Identify which cell holds the provided text, then report its [X, Y] central coordinate. 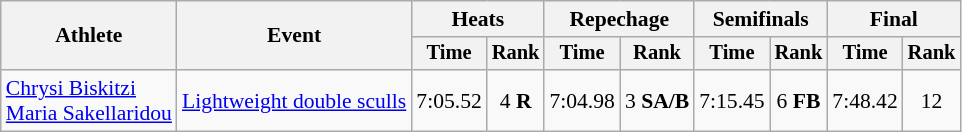
6 FB [799, 100]
Athlete [89, 36]
7:04.98 [582, 100]
Event [294, 36]
Semifinals [760, 19]
Lightweight double sculls [294, 100]
3 SA/B [657, 100]
12 [932, 100]
Final [894, 19]
Repechage [619, 19]
4 R [516, 100]
7:15.45 [732, 100]
7:05.52 [448, 100]
7:48.42 [864, 100]
Heats [478, 19]
Chrysi BiskitziMaria Sakellaridou [89, 100]
